Return (x, y) of the center of cell containing provided text 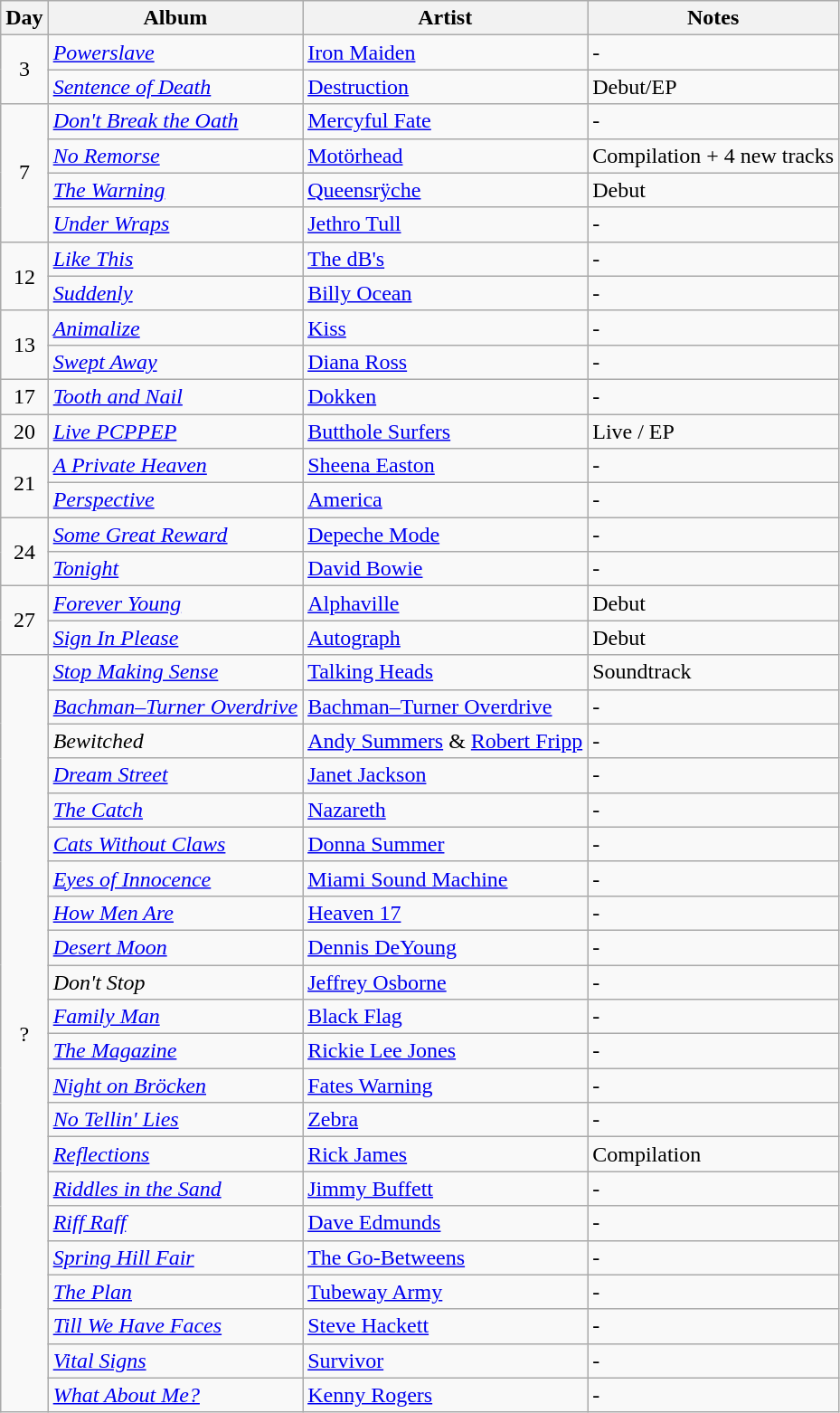
Black Flag (445, 1017)
Don't Break the Oath (175, 121)
Some Great Reward (175, 535)
Dave Edmunds (445, 1223)
24 (24, 552)
Fates Warning (445, 1086)
? (24, 1033)
Till We Have Faces (175, 1326)
Motörhead (445, 156)
Diana Ross (445, 362)
Tonight (175, 569)
Autograph (445, 638)
Live PCPPEP (175, 431)
Bewitched (175, 741)
Swept Away (175, 362)
Dream Street (175, 775)
A Private Heaven (175, 466)
Album (175, 18)
Janet Jackson (445, 775)
America (445, 500)
Perspective (175, 500)
Under Wraps (175, 224)
Tubeway Army (445, 1292)
Sign In Please (175, 638)
The Go-Betweens (445, 1257)
Alphaville (445, 603)
Nazareth (445, 810)
Donna Summer (445, 844)
12 (24, 276)
Night on Bröcken (175, 1086)
Depeche Mode (445, 535)
Sheena Easton (445, 466)
20 (24, 431)
No Tellin' Lies (175, 1120)
3 (24, 70)
Heaven 17 (445, 913)
Zebra (445, 1120)
Steve Hackett (445, 1326)
Kenny Rogers (445, 1395)
17 (24, 396)
7 (24, 173)
What About Me? (175, 1395)
Don't Stop (175, 982)
Tooth and Nail (175, 396)
Compilation (713, 1154)
Billy Ocean (445, 293)
Debut/EP (713, 87)
David Bowie (445, 569)
Queensrÿche (445, 190)
The Catch (175, 810)
Notes (713, 18)
How Men Are (175, 913)
Riddles in the Sand (175, 1189)
Andy Summers & Robert Fripp (445, 741)
Powerslave (175, 52)
Rick James (445, 1154)
Stop Making Sense (175, 672)
Survivor (445, 1361)
Mercyful Fate (445, 121)
Sentence of Death (175, 87)
Rickie Lee Jones (445, 1051)
Iron Maiden (445, 52)
Destruction (445, 87)
Like This (175, 259)
Butthole Surfers (445, 431)
Dennis DeYoung (445, 947)
Dokken (445, 396)
The Plan (175, 1292)
The dB's (445, 259)
Riff Raff (175, 1223)
Artist (445, 18)
Suddenly (175, 293)
Eyes of Innocence (175, 878)
Desert Moon (175, 947)
Soundtrack (713, 672)
Day (24, 18)
Animalize (175, 327)
The Warning (175, 190)
Compilation + 4 new tracks (713, 156)
Forever Young (175, 603)
Family Man (175, 1017)
Reflections (175, 1154)
The Magazine (175, 1051)
Jimmy Buffett (445, 1189)
Miami Sound Machine (445, 878)
Live / EP (713, 431)
Talking Heads (445, 672)
Jethro Tull (445, 224)
Jeffrey Osborne (445, 982)
13 (24, 345)
Cats Without Claws (175, 844)
No Remorse (175, 156)
21 (24, 483)
Spring Hill Fair (175, 1257)
27 (24, 621)
Kiss (445, 327)
Vital Signs (175, 1361)
